Detect which cell encompasses the target text, then output its [x, y] center coordinate. 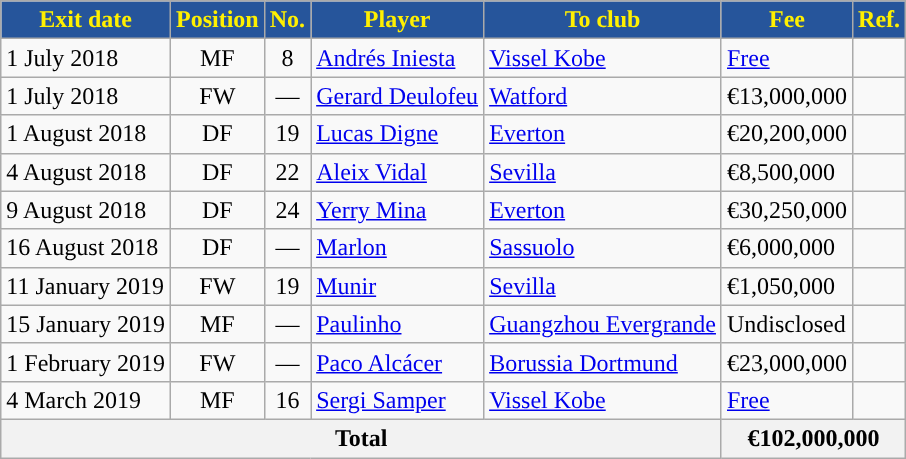
Yerry Mina [398, 210]
Position [217, 20]
8 [287, 58]
Sergi Samper [398, 400]
16 August 2018 [86, 248]
€1,050,000 [786, 286]
Sassuolo [603, 248]
Total [362, 438]
Player [398, 20]
€13,000,000 [786, 96]
To club [603, 20]
€102,000,000 [813, 438]
Paco Alcácer [398, 362]
Watford [603, 96]
No. [287, 20]
Lucas Digne [398, 134]
Guangzhou Evergrande [603, 324]
15 January 2019 [86, 324]
Aleix Vidal [398, 172]
9 August 2018 [86, 210]
16 [287, 400]
11 January 2019 [86, 286]
1 February 2019 [86, 362]
Undisclosed [786, 324]
Fee [786, 20]
Paulinho [398, 324]
24 [287, 210]
4 August 2018 [86, 172]
Munir [398, 286]
Marlon [398, 248]
4 March 2019 [86, 400]
Gerard Deulofeu [398, 96]
1 August 2018 [86, 134]
Andrés Iniesta [398, 58]
€8,500,000 [786, 172]
€6,000,000 [786, 248]
Ref. [880, 20]
€20,200,000 [786, 134]
Borussia Dortmund [603, 362]
Exit date [86, 20]
€23,000,000 [786, 362]
€30,250,000 [786, 210]
22 [287, 172]
